Provide the [X, Y] coordinate of the cell's center where the given text is located.  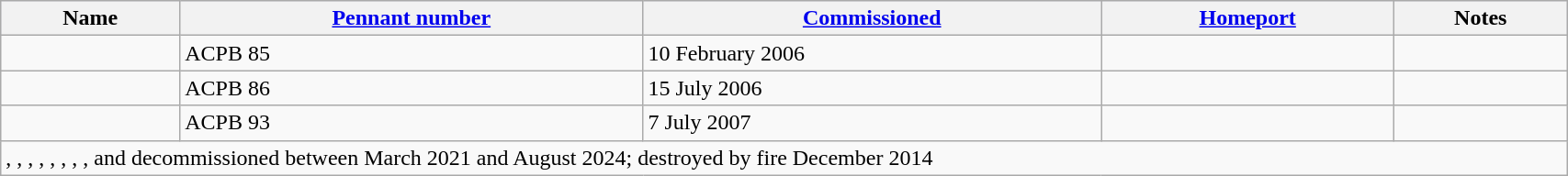
ACPB 85 [412, 53]
ACPB 93 [412, 123]
Notes [1481, 18]
Pennant number [412, 18]
Commissioned [873, 18]
Name [90, 18]
ACPB 86 [412, 88]
15 July 2006 [873, 88]
10 February 2006 [873, 53]
Homeport [1247, 18]
, , , , , , , , and decommissioned between March 2021 and August 2024; destroyed by fire December 2014 [784, 158]
7 July 2007 [873, 123]
